Detect which cell encompasses the target text, then output its [X, Y] center coordinate. 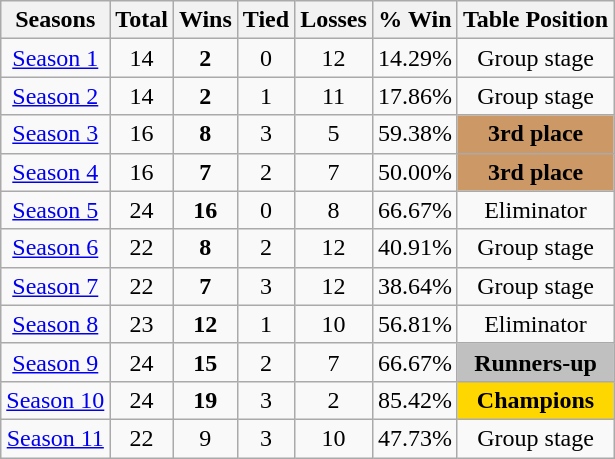
50.00% [414, 172]
Season 4 [56, 172]
11 [334, 96]
Table Position [535, 20]
Champions [535, 400]
Season 5 [56, 210]
23 [142, 324]
40.91% [414, 248]
14.29% [414, 58]
15 [205, 362]
59.38% [414, 134]
85.42% [414, 400]
Total [142, 20]
Season 11 [56, 438]
19 [205, 400]
17.86% [414, 96]
Season 6 [56, 248]
% Win [414, 20]
Tied [266, 20]
Season 7 [56, 286]
Season 10 [56, 400]
Seasons [56, 20]
9 [205, 438]
Wins [205, 20]
Season 9 [56, 362]
Runners-up [535, 362]
Season 1 [56, 58]
56.81% [414, 324]
47.73% [414, 438]
Season 3 [56, 134]
Season 8 [56, 324]
38.64% [414, 286]
Season 2 [56, 96]
Losses [334, 20]
5 [334, 134]
